Locate the cell with the specified text and output its [x, y] center coordinate. 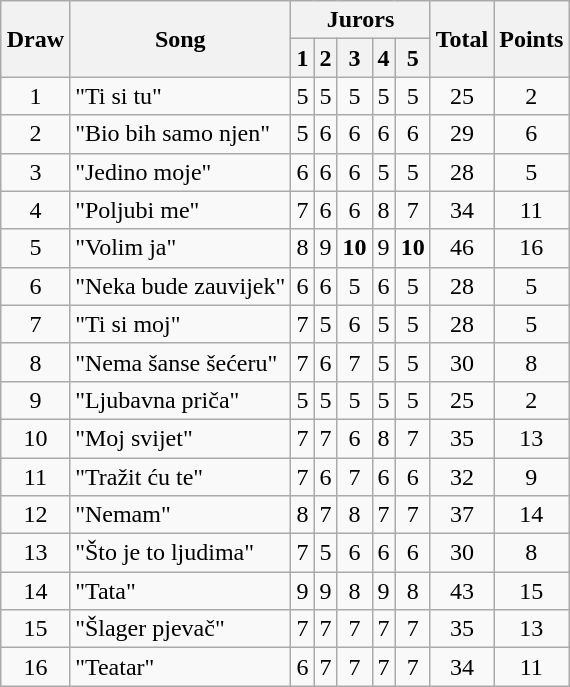
29 [462, 134]
Jurors [360, 20]
"Volim ja" [180, 248]
"Jedino moje" [180, 172]
"Nema šanse šećeru" [180, 362]
43 [462, 591]
"Ti si tu" [180, 96]
Song [180, 39]
46 [462, 248]
Draw [35, 39]
"Ti si moj" [180, 324]
"Tata" [180, 591]
"Teatar" [180, 667]
12 [35, 515]
"Moj svijet" [180, 438]
Total [462, 39]
"Neka bude zauvijek" [180, 286]
Points [532, 39]
"Nemam" [180, 515]
"Ljubavna priča" [180, 400]
32 [462, 477]
37 [462, 515]
"Tražit ću te" [180, 477]
"Što je to ljudima" [180, 553]
"Šlager pjevač" [180, 629]
"Bio bih samo njen" [180, 134]
"Poljubi me" [180, 210]
